For the text-containing cell, return its midpoint in [X, Y] coordinate format. 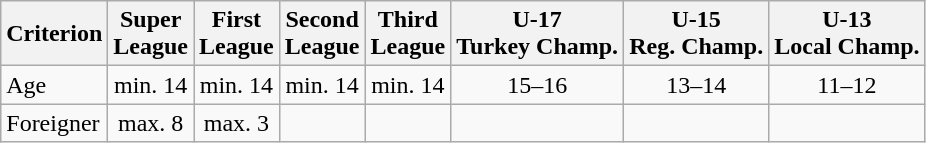
ThirdLeague [408, 34]
Criterion [54, 34]
max. 3 [237, 123]
FirstLeague [237, 34]
max. 8 [151, 123]
15–16 [538, 85]
U-13Local Champ. [847, 34]
Foreigner [54, 123]
11–12 [847, 85]
SuperLeague [151, 34]
U-17 Turkey Champ. [538, 34]
13–14 [696, 85]
U-15Reg. Champ. [696, 34]
SecondLeague [322, 34]
Age [54, 85]
